Search for the cell housing the specified text and yield its [x, y] center coordinate. 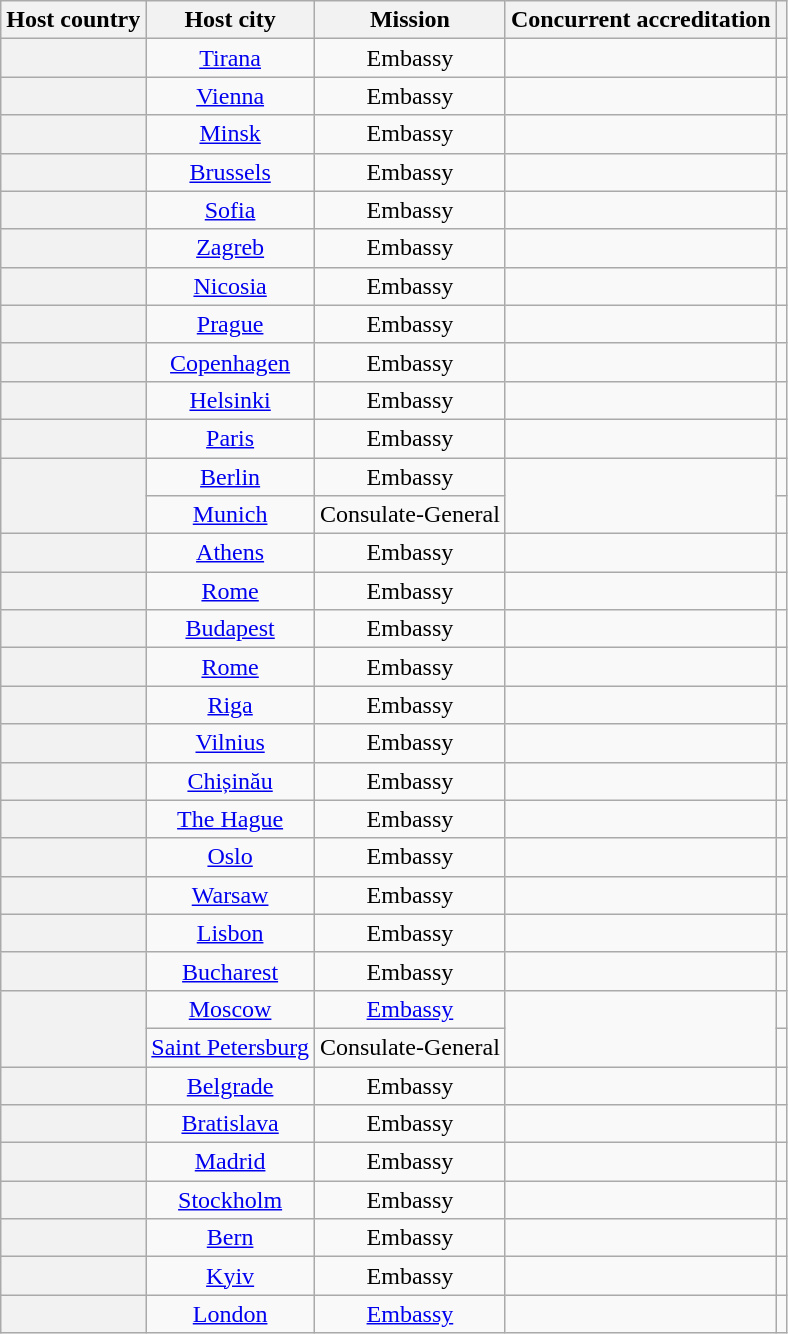
Kyiv [230, 1276]
London [230, 1314]
Bucharest [230, 971]
Concurrent accreditation [640, 20]
Vienna [230, 96]
Paris [230, 438]
Minsk [230, 134]
Stockholm [230, 1200]
Host city [230, 20]
Budapest [230, 629]
Brussels [230, 172]
Copenhagen [230, 362]
Bratislava [230, 1124]
Lisbon [230, 933]
Riga [230, 705]
Zagreb [230, 248]
Sofia [230, 210]
Moscow [230, 1009]
Host country [74, 20]
Prague [230, 324]
Athens [230, 553]
Munich [230, 515]
Oslo [230, 857]
Tirana [230, 58]
Mission [410, 20]
Nicosia [230, 286]
Berlin [230, 477]
The Hague [230, 819]
Madrid [230, 1162]
Vilnius [230, 743]
Belgrade [230, 1085]
Bern [230, 1238]
Helsinki [230, 400]
Chișinău [230, 781]
Saint Petersburg [230, 1047]
Warsaw [230, 895]
